Find where the given text appears and provide that cell's center as (X, Y) coordinate. 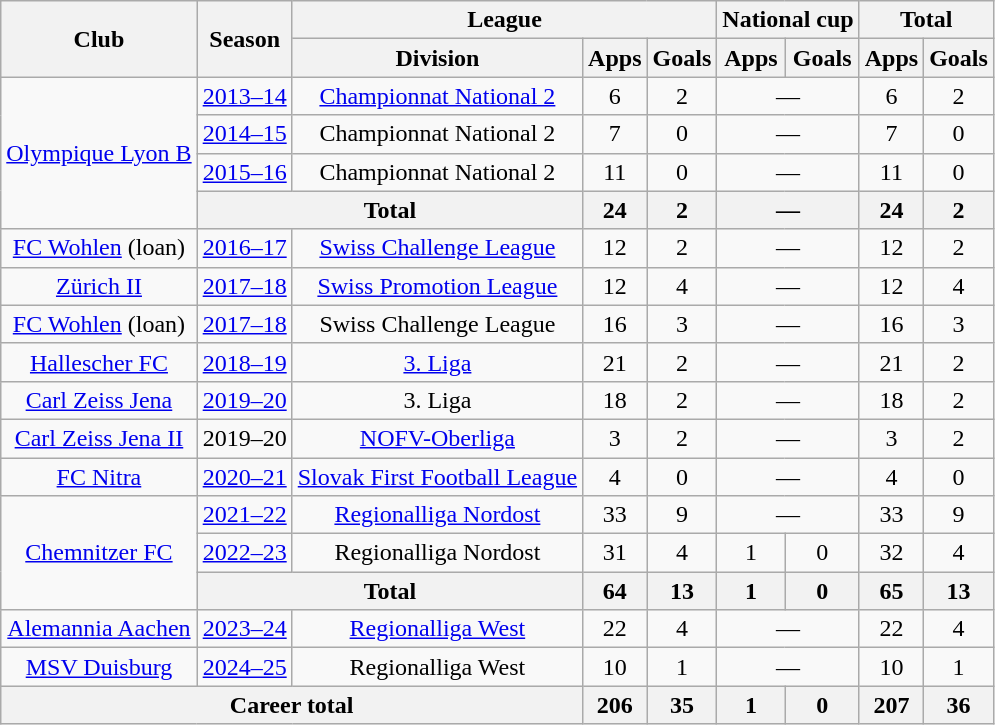
2016–17 (244, 248)
FC Nitra (99, 477)
Chemnitzer FC (99, 553)
Slovak First Football League (437, 477)
League (504, 20)
National cup (788, 20)
Carl Zeiss Jena II (99, 438)
MSV Duisburg (99, 667)
2021–22 (244, 515)
31 (615, 553)
Olympique Lyon B (99, 153)
2023–24 (244, 629)
2013–14 (244, 96)
2020–21 (244, 477)
Career total (292, 705)
Club (99, 39)
36 (959, 705)
NOFV-Oberliga (437, 438)
35 (682, 705)
2014–15 (244, 134)
Swiss Promotion League (437, 286)
65 (891, 591)
Division (437, 58)
2024–25 (244, 667)
32 (891, 553)
2018–19 (244, 362)
206 (615, 705)
Carl Zeiss Jena (99, 400)
Zürich II (99, 286)
Hallescher FC (99, 362)
2022–23 (244, 553)
2015–16 (244, 172)
Season (244, 39)
207 (891, 705)
64 (615, 591)
Alemannia Aachen (99, 629)
